Extract the (X, Y) coordinate from the center of the cell holding the provided text.  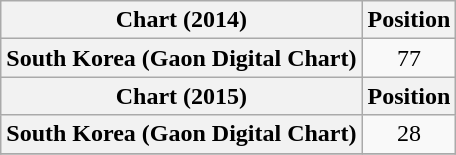
77 (409, 58)
28 (409, 134)
Chart (2015) (182, 96)
Chart (2014) (182, 20)
